Return the [x, y] coordinate for the center point of the cell that contains the specified text.  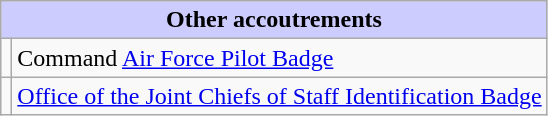
Office of the Joint Chiefs of Staff Identification Badge [280, 96]
Other accoutrements [274, 20]
Command Air Force Pilot Badge [280, 58]
